Pinpoint the cell where the given text exists, returning its [x, y] midpoint coordinate. 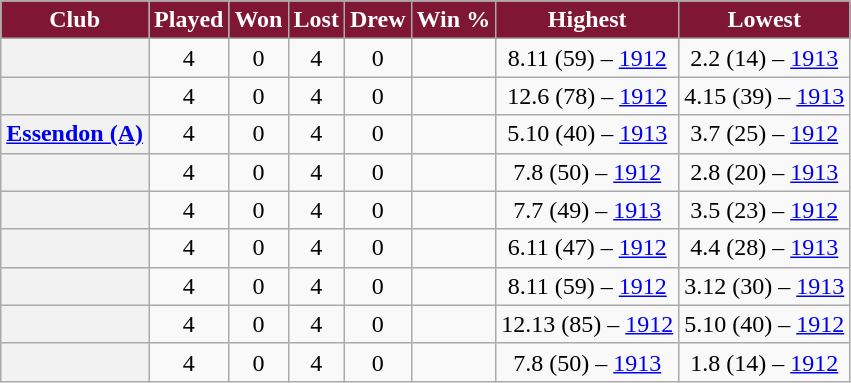
3.7 (25) – 1912 [764, 134]
3.5 (23) – 1912 [764, 210]
5.10 (40) – 1913 [588, 134]
Club [75, 20]
7.8 (50) – 1913 [588, 362]
4.15 (39) – 1913 [764, 96]
7.8 (50) – 1912 [588, 172]
6.11 (47) – 1912 [588, 248]
Essendon (A) [75, 134]
Won [258, 20]
Lost [316, 20]
7.7 (49) – 1913 [588, 210]
2.8 (20) – 1913 [764, 172]
5.10 (40) – 1912 [764, 324]
Highest [588, 20]
2.2 (14) – 1913 [764, 58]
Lowest [764, 20]
1.8 (14) – 1912 [764, 362]
3.12 (30) – 1913 [764, 286]
4.4 (28) – 1913 [764, 248]
12.13 (85) – 1912 [588, 324]
12.6 (78) – 1912 [588, 96]
Drew [378, 20]
Played [189, 20]
Win % [454, 20]
